Capture the cell that displays the provided text and extract its (x, y) central coordinate. 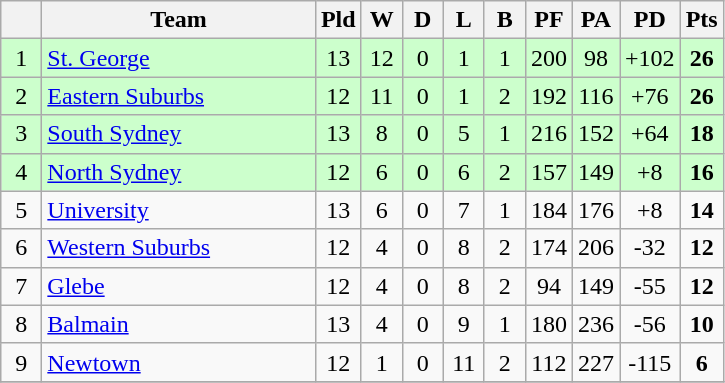
+102 (650, 58)
206 (596, 248)
3 (22, 134)
16 (702, 172)
Team (179, 20)
174 (548, 248)
14 (702, 210)
94 (548, 286)
116 (596, 96)
236 (596, 324)
18 (702, 134)
Western Suburbs (179, 248)
152 (596, 134)
Newtown (179, 362)
Balmain (179, 324)
PD (650, 20)
Glebe (179, 286)
10 (702, 324)
98 (596, 58)
B (504, 20)
176 (596, 210)
University (179, 210)
PA (596, 20)
-56 (650, 324)
192 (548, 96)
-55 (650, 286)
Pts (702, 20)
-115 (650, 362)
200 (548, 58)
+64 (650, 134)
PF (548, 20)
227 (596, 362)
North Sydney (179, 172)
W (382, 20)
D (422, 20)
184 (548, 210)
216 (548, 134)
157 (548, 172)
Pld (338, 20)
L (464, 20)
+76 (650, 96)
St. George (179, 58)
Eastern Suburbs (179, 96)
180 (548, 324)
112 (548, 362)
-32 (650, 248)
South Sydney (179, 134)
